Provide the [x, y] coordinate of the cell's center where the given text is located.  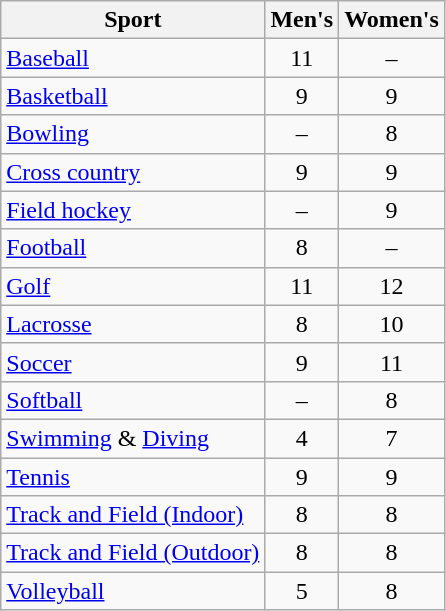
Baseball [133, 58]
Men's [302, 20]
12 [392, 286]
Field hockey [133, 210]
Golf [133, 286]
10 [392, 324]
Swimming & Diving [133, 438]
Women's [392, 20]
Football [133, 248]
Track and Field (Indoor) [133, 515]
Volleyball [133, 591]
Cross country [133, 172]
7 [392, 438]
4 [302, 438]
Track and Field (Outdoor) [133, 553]
Sport [133, 20]
Lacrosse [133, 324]
Tennis [133, 477]
Soccer [133, 362]
Basketball [133, 96]
Bowling [133, 134]
5 [302, 591]
Softball [133, 400]
